Detect which cell encompasses the target text, then output its (X, Y) center coordinate. 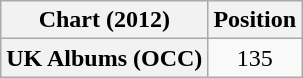
UK Albums (OCC) (104, 58)
135 (255, 58)
Chart (2012) (104, 20)
Position (255, 20)
